Locate the cell with the specified text and output its [x, y] center coordinate. 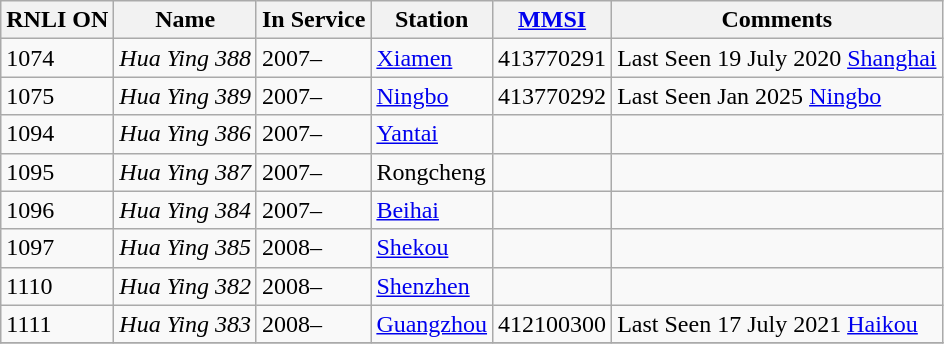
Hua Ying 389 [186, 96]
Xiamen [432, 58]
1094 [58, 134]
Hua Ying 385 [186, 248]
Hua Ying 384 [186, 210]
Guangzhou [432, 324]
MMSI [552, 20]
In Service [313, 20]
Rongcheng [432, 172]
1097 [58, 248]
412100300 [552, 324]
Shenzhen [432, 286]
413770291 [552, 58]
Last Seen 17 July 2021 Haikou [777, 324]
Shekou [432, 248]
1095 [58, 172]
1111 [58, 324]
RNLI ON [58, 20]
413770292 [552, 96]
Hua Ying 383 [186, 324]
Ningbo [432, 96]
Station [432, 20]
Last Seen 19 July 2020 Shanghai [777, 58]
Hua Ying 386 [186, 134]
Last Seen Jan 2025 Ningbo [777, 96]
1096 [58, 210]
Hua Ying 388 [186, 58]
Name [186, 20]
Hua Ying 382 [186, 286]
Comments [777, 20]
Hua Ying 387 [186, 172]
1110 [58, 286]
1074 [58, 58]
Beihai [432, 210]
Yantai [432, 134]
1075 [58, 96]
